Locate the cell with the specified text and output its [X, Y] center coordinate. 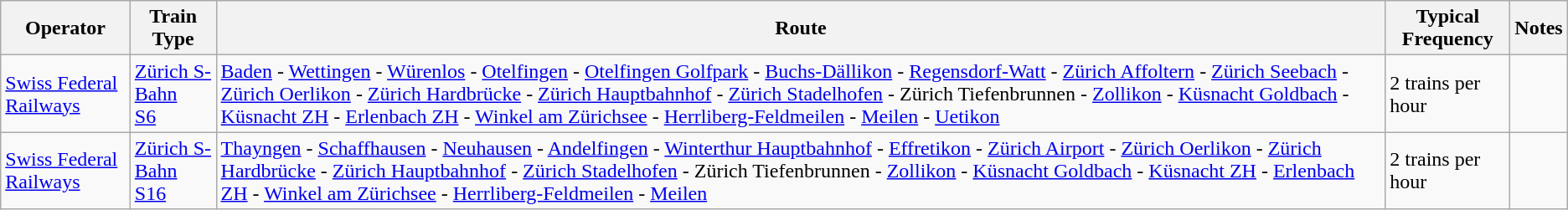
Train Type [173, 28]
Zürich S-BahnS6 [173, 94]
Notes [1539, 28]
Operator [65, 28]
Route [801, 28]
Zürich S-BahnS16 [173, 171]
Typical Frequency [1447, 28]
